Detect which cell encompasses the target text, then output its [x, y] center coordinate. 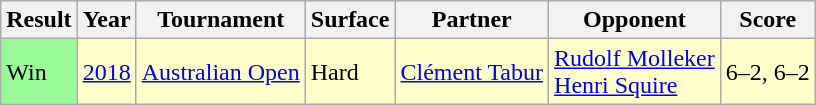
Win [39, 72]
Clément Tabur [472, 72]
Hard [350, 72]
Partner [472, 20]
Result [39, 20]
Surface [350, 20]
Rudolf Molleker Henri Squire [635, 72]
Year [106, 20]
2018 [106, 72]
Tournament [220, 20]
Opponent [635, 20]
Australian Open [220, 72]
Score [768, 20]
6–2, 6–2 [768, 72]
